Output the (x, y) coordinate of the center of the cell containing the given text.  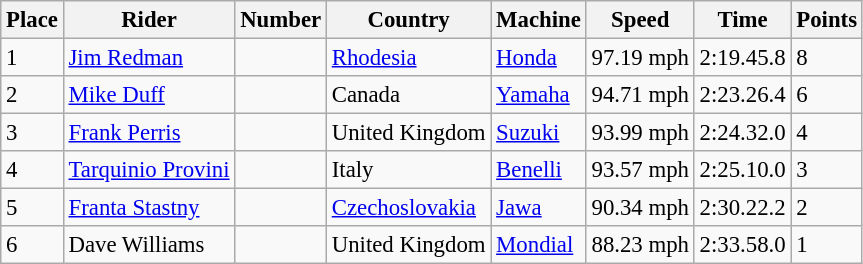
Frank Perris (149, 133)
2:23.26.4 (742, 95)
Number (281, 20)
88.23 mph (640, 245)
Jawa (538, 208)
90.34 mph (640, 208)
Mike Duff (149, 95)
Mondial (538, 245)
Italy (408, 170)
Jim Redman (149, 58)
Machine (538, 20)
2:33.58.0 (742, 245)
Honda (538, 58)
Rider (149, 20)
2:25.10.0 (742, 170)
93.99 mph (640, 133)
Time (742, 20)
5 (32, 208)
8 (826, 58)
93.57 mph (640, 170)
Canada (408, 95)
Suzuki (538, 133)
Czechoslovakia (408, 208)
Points (826, 20)
Franta Stastny (149, 208)
Country (408, 20)
Benelli (538, 170)
97.19 mph (640, 58)
2:19.45.8 (742, 58)
Yamaha (538, 95)
2:24.32.0 (742, 133)
Tarquinio Provini (149, 170)
Rhodesia (408, 58)
Speed (640, 20)
Place (32, 20)
94.71 mph (640, 95)
Dave Williams (149, 245)
2:30.22.2 (742, 208)
